For the text-containing cell, return its midpoint in (X, Y) coordinate format. 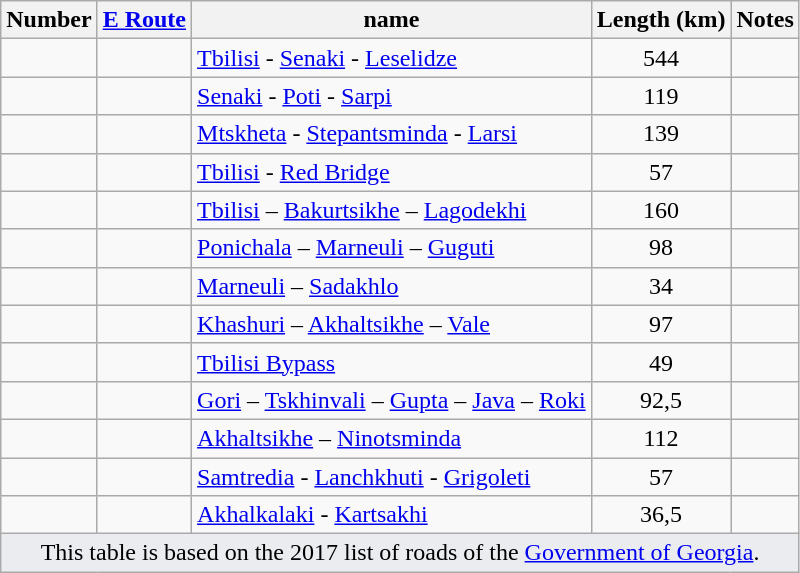
This table is based on the 2017 list of roads of the Government of Georgia. (400, 553)
49 (661, 362)
Ponichala – Marneuli – Guguti (392, 248)
119 (661, 96)
Gori – Tskhinvali – Gupta – Java – Roki (392, 400)
Tbilisi - Senaki - Leselidze (392, 58)
Mtskheta - Stepantsminda - Larsi (392, 134)
Samtredia - Lanchkhuti - Grigoleti (392, 477)
Tbilisi - Red Bridge (392, 172)
34 (661, 286)
Notes (765, 20)
Length (km) (661, 20)
36,5 (661, 515)
544 (661, 58)
98 (661, 248)
Akhalkalaki - Kartsakhi (392, 515)
97 (661, 324)
92,5 (661, 400)
Akhaltsikhe – Ninotsminda (392, 438)
Number (49, 20)
Tbilisi Bypass (392, 362)
Marneuli – Sadakhlo (392, 286)
160 (661, 210)
E Route (144, 20)
112 (661, 438)
139 (661, 134)
Khashuri – Akhaltsikhe – Vale (392, 324)
name (392, 20)
Tbilisi – Bakurtsikhe – Lagodekhi (392, 210)
Senaki - Poti - Sarpi (392, 96)
